Provide the [x, y] coordinate of the cell's center where the given text is located.  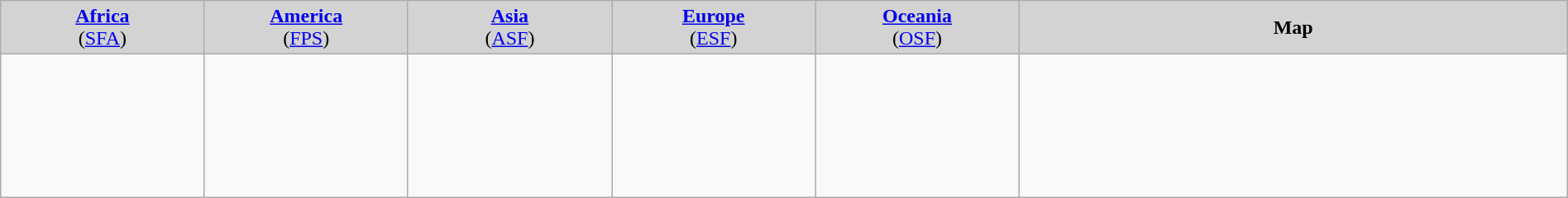
Africa(SFA) [103, 28]
Oceania(OSF) [917, 28]
America(FPS) [306, 28]
Map [1293, 28]
Europe(ESF) [714, 28]
Asia(ASF) [509, 28]
